For the text-containing cell, return its midpoint in [X, Y] coordinate format. 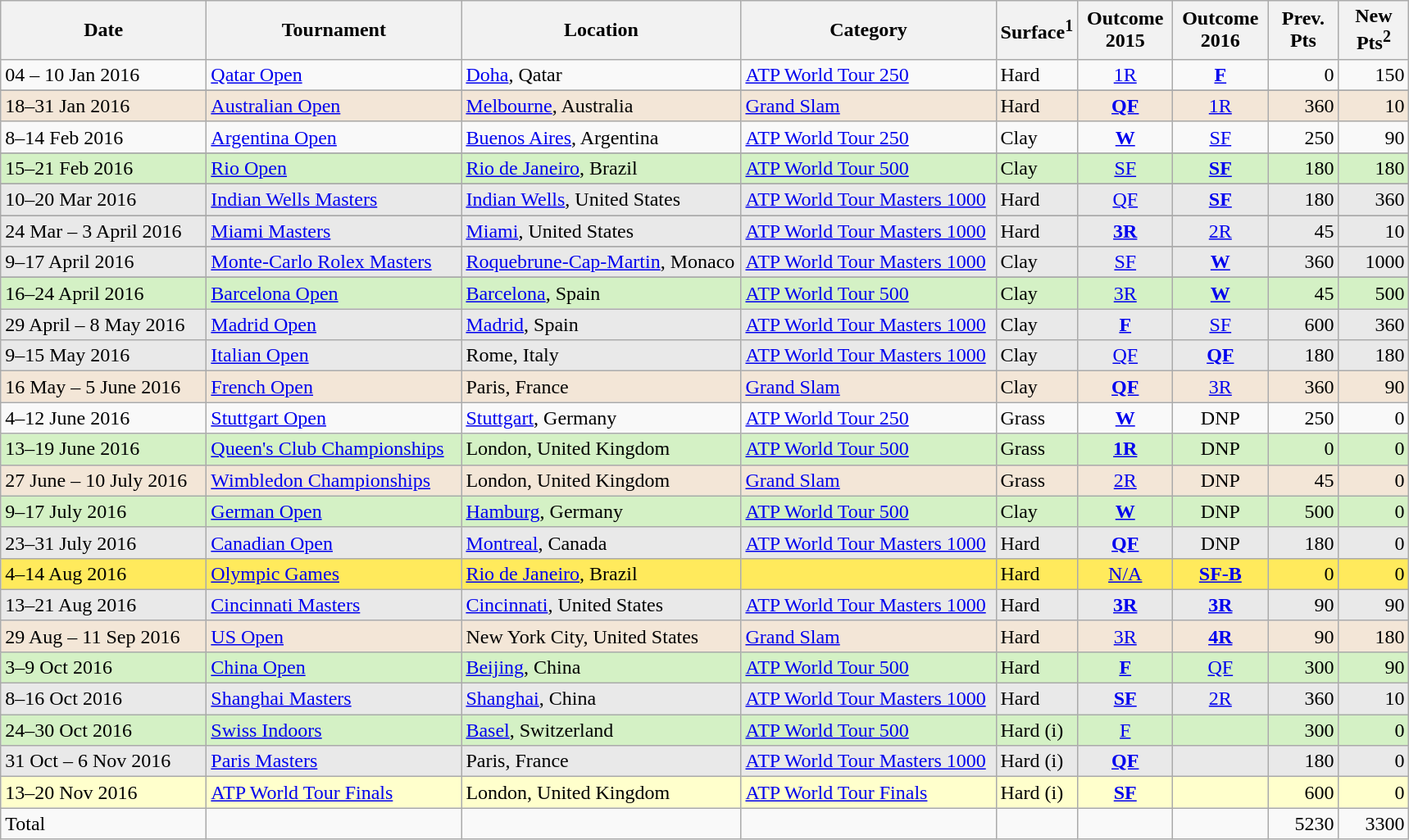
Rome, Italy [602, 356]
Outcome 2016 [1220, 30]
Roquebrune-Cap-Martin, Monaco [602, 262]
Outcome 2015 [1125, 30]
Olympic Games [334, 574]
Doha, Qatar [602, 75]
Indian Wells, United States [602, 200]
24 Mar – 3 April 2016 [103, 231]
9–17 July 2016 [103, 511]
Buenos Aires, Argentina [602, 137]
13–21 Aug 2016 [103, 605]
16 May – 5 June 2016 [103, 387]
1000 [1374, 262]
Madrid Open [334, 325]
9–15 May 2016 [103, 356]
Cincinnati, United States [602, 605]
Swiss Indoors [334, 730]
German Open [334, 511]
Monte-Carlo Rolex Masters [334, 262]
8–16 Oct 2016 [103, 699]
Shanghai, China [602, 699]
Montreal, Canada [602, 543]
Australian Open [334, 106]
Prev. Pts [1303, 30]
29 April – 8 May 2016 [103, 325]
5230 [1303, 824]
Queen's Club Championships [334, 449]
15–21 Feb 2016 [103, 168]
Cincinnati Masters [334, 605]
8–14 Feb 2016 [103, 137]
Miami, United States [602, 231]
French Open [334, 387]
Argentina Open [334, 137]
Barcelona Open [334, 293]
23–31 July 2016 [103, 543]
N/A [1125, 574]
3–9 Oct 2016 [103, 667]
Indian Wells Masters [334, 200]
24–30 Oct 2016 [103, 730]
Basel, Switzerland [602, 730]
Miami Masters [334, 231]
13–19 June 2016 [103, 449]
Stuttgart Open [334, 418]
10–20 Mar 2016 [103, 200]
13–20 Nov 2016 [103, 792]
29 Aug – 11 Sep 2016 [103, 636]
Shanghai Masters [334, 699]
New York City, United States [602, 636]
China Open [334, 667]
Qatar Open [334, 75]
US Open [334, 636]
9–17 April 2016 [103, 262]
27 June – 10 July 2016 [103, 480]
04 – 10 Jan 2016 [103, 75]
Tournament [334, 30]
Rio Open [334, 168]
Stuttgart, Germany [602, 418]
4R [1220, 636]
150 [1374, 75]
Category [869, 30]
Madrid, Spain [602, 325]
Barcelona, Spain [602, 293]
Beijing, China [602, 667]
Wimbledon Championships [334, 480]
New Pts2 [1374, 30]
Canadian Open [334, 543]
Italian Open [334, 356]
Surface1 [1037, 30]
4–12 June 2016 [103, 418]
Hamburg, Germany [602, 511]
4–14 Aug 2016 [103, 574]
18–31 Jan 2016 [103, 106]
16–24 April 2016 [103, 293]
Date [103, 30]
Melbourne, Australia [602, 106]
3300 [1374, 824]
Location [602, 30]
Paris Masters [334, 761]
31 Oct – 6 Nov 2016 [103, 761]
SF-B [1220, 574]
Total [103, 824]
